Determine the (X, Y) coordinate at the center of the cell enclosing the given text.  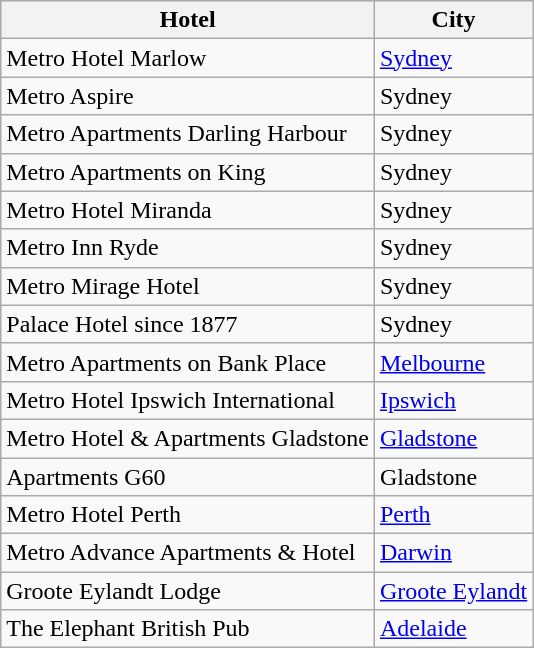
Darwin (453, 553)
Metro Hotel Miranda (188, 210)
Palace Hotel since 1877 (188, 324)
Perth (453, 515)
Metro Hotel & Apartments Gladstone (188, 438)
Apartments G60 (188, 477)
Metro Apartments on Bank Place (188, 362)
Metro Apartments Darling Harbour (188, 134)
Metro Hotel Marlow (188, 58)
Groote Eylandt Lodge (188, 591)
Metro Hotel Ipswich International (188, 400)
Melbourne (453, 362)
City (453, 20)
Metro Apartments on King (188, 172)
Adelaide (453, 629)
Metro Mirage Hotel (188, 286)
Metro Advance Apartments & Hotel (188, 553)
Metro Aspire (188, 96)
Ipswich (453, 400)
Metro Hotel Perth (188, 515)
Metro Inn Ryde (188, 248)
Groote Eylandt (453, 591)
The Elephant British Pub (188, 629)
Hotel (188, 20)
